Scan for the cell matching the given text and deliver its [X, Y] coordinate at center. 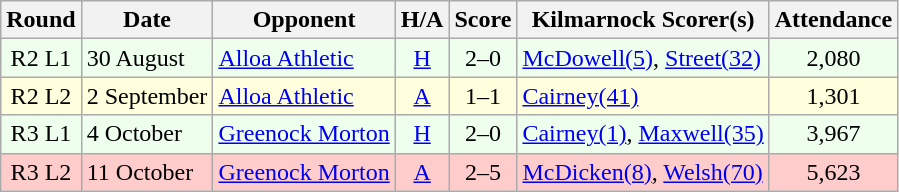
H/A [422, 20]
R2 L1 [41, 58]
Kilmarnock Scorer(s) [643, 20]
Cairney(1), Maxwell(35) [643, 134]
R3 L1 [41, 134]
Score [483, 20]
R3 L2 [41, 172]
Opponent [304, 20]
Attendance [833, 20]
4 October [147, 134]
Cairney(41) [643, 96]
Round [41, 20]
3,967 [833, 134]
11 October [147, 172]
Date [147, 20]
2 September [147, 96]
2–5 [483, 172]
30 August [147, 58]
2,080 [833, 58]
1,301 [833, 96]
5,623 [833, 172]
McDowell(5), Street(32) [643, 58]
R2 L2 [41, 96]
McDicken(8), Welsh(70) [643, 172]
1–1 [483, 96]
